Search for the cell housing the specified text and yield its [x, y] center coordinate. 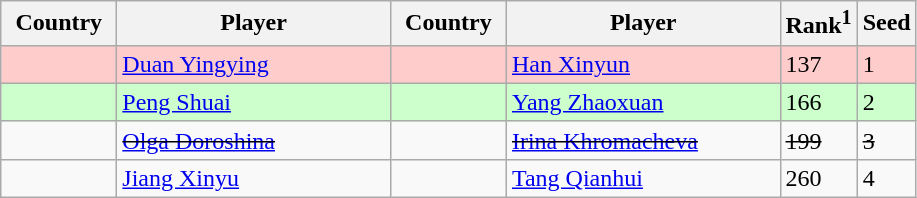
Han Xinyun [643, 64]
2 [886, 102]
137 [818, 64]
1 [886, 64]
166 [818, 102]
Tang Qianhui [643, 178]
260 [818, 178]
Jiang Xinyu [254, 178]
Yang Zhaoxuan [643, 102]
4 [886, 178]
Irina Khromacheva [643, 140]
199 [818, 140]
3 [886, 140]
Rank1 [818, 24]
Olga Doroshina [254, 140]
Peng Shuai [254, 102]
Duan Yingying [254, 64]
Seed [886, 24]
